Determine the [X, Y] coordinate at the center of the cell enclosing the given text.  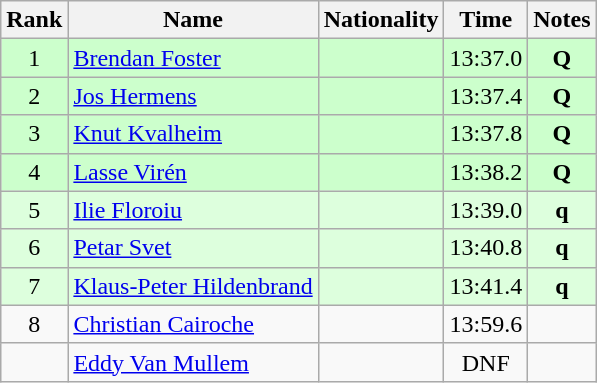
Nationality [381, 20]
6 [34, 248]
Time [486, 20]
Eddy Van Mullem [193, 362]
Klaus-Peter Hildenbrand [193, 286]
Jos Hermens [193, 96]
Brendan Foster [193, 58]
3 [34, 134]
4 [34, 172]
13:40.8 [486, 248]
2 [34, 96]
Name [193, 20]
Rank [34, 20]
13:38.2 [486, 172]
13:59.6 [486, 324]
5 [34, 210]
Ilie Floroiu [193, 210]
Notes [562, 20]
8 [34, 324]
13:37.0 [486, 58]
13:37.8 [486, 134]
13:37.4 [486, 96]
13:41.4 [486, 286]
13:39.0 [486, 210]
7 [34, 286]
Christian Cairoche [193, 324]
Lasse Virén [193, 172]
DNF [486, 362]
1 [34, 58]
Petar Svet [193, 248]
Knut Kvalheim [193, 134]
